Output the [X, Y] coordinate of the center of the cell containing the given text.  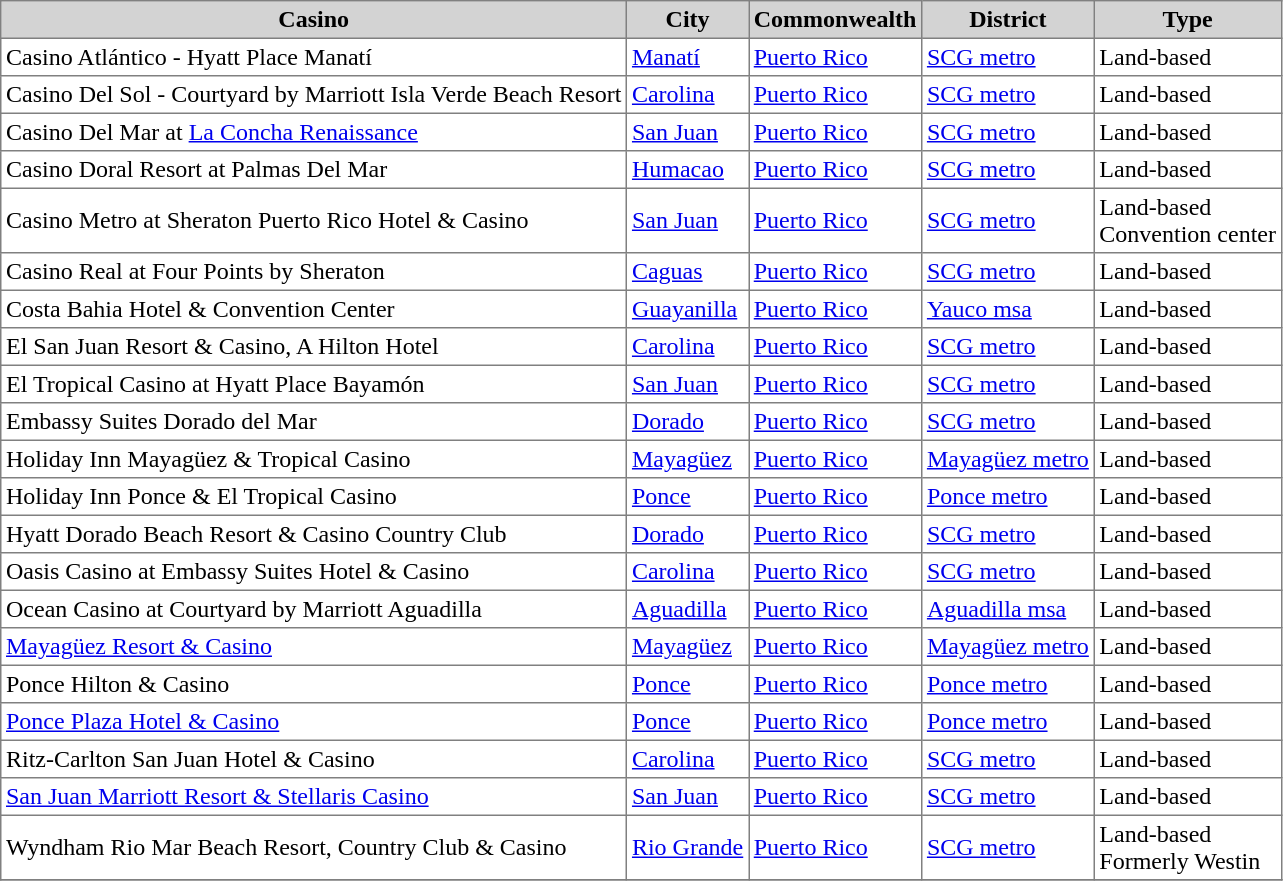
City [688, 20]
Manatí [688, 57]
Costa Bahia Hotel & Convention Center [314, 309]
Guayanilla [688, 309]
El San Juan Resort & Casino, A Hilton Hotel [314, 347]
Ponce Hilton & Casino [314, 684]
Oasis Casino at Embassy Suites Hotel & Casino [314, 572]
Commonwealth [834, 20]
Land-basedConvention center [1188, 220]
Mayagüez Resort & Casino [314, 647]
Casino Del Sol - Courtyard by Marriott Isla Verde Beach Resort [314, 95]
Humacao [688, 170]
Holiday Inn Mayagüez & Tropical Casino [314, 459]
Hyatt Dorado Beach Resort & Casino Country Club [314, 534]
Ponce Plaza Hotel & Casino [314, 722]
Casino Del Mar at La Concha Renaissance [314, 132]
Ocean Casino at Courtyard by Marriott Aguadilla [314, 609]
Wyndham Rio Mar Beach Resort, Country Club & Casino [314, 847]
Aguadilla msa [1008, 609]
Casino Metro at Sheraton Puerto Rico Hotel & Casino [314, 220]
Land-basedFormerly Westin [1188, 847]
Embassy Suites Dorado del Mar [314, 422]
El Tropical Casino at Hyatt Place Bayamón [314, 384]
Casino Doral Resort at Palmas Del Mar [314, 170]
Caguas [688, 272]
Casino [314, 20]
Ritz-Carlton San Juan Hotel & Casino [314, 759]
Aguadilla [688, 609]
Type [1188, 20]
Casino Real at Four Points by Sheraton [314, 272]
San Juan Marriott Resort & Stellaris Casino [314, 797]
District [1008, 20]
Yauco msa [1008, 309]
Rio Grande [688, 847]
Casino Atlántico - Hyatt Place Manatí [314, 57]
Holiday Inn Ponce & El Tropical Casino [314, 497]
